Output the [X, Y] coordinate of the center of the cell containing the given text.  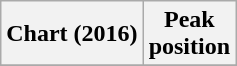
Chart (2016) [72, 34]
Peak position [189, 34]
